Identify which cell holds the provided text, then report its [x, y] central coordinate. 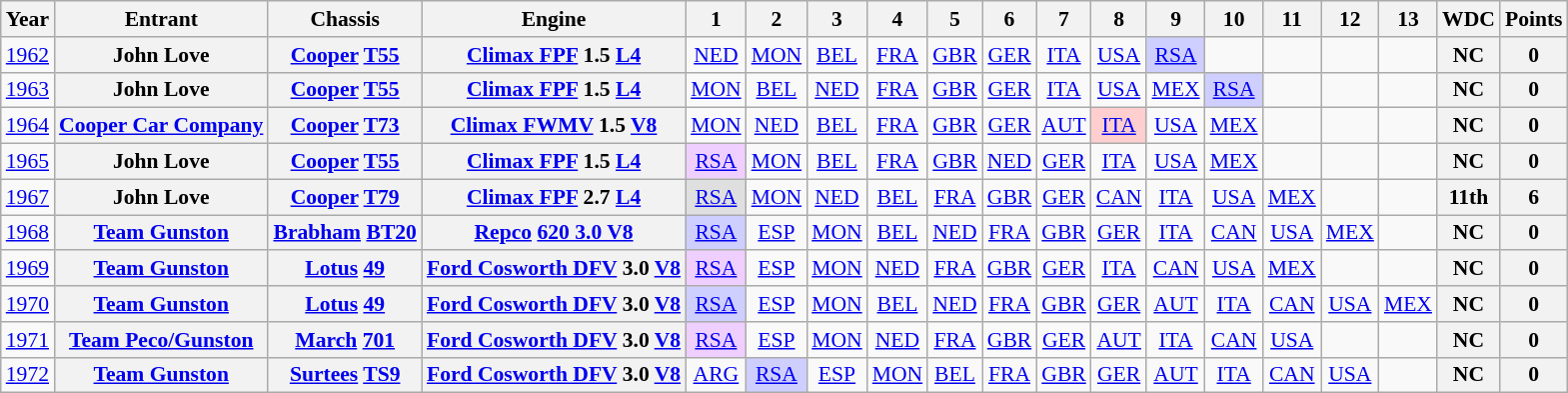
March 701 [344, 340]
1970 [28, 304]
1971 [28, 340]
13 [1408, 19]
10 [1234, 19]
ARG [716, 375]
1964 [28, 126]
1972 [28, 375]
1967 [28, 197]
Cooper T79 [344, 197]
Climax FPF 2.7 L4 [554, 197]
2 [778, 19]
1 [716, 19]
Engine [554, 19]
Team Peco/Gunston [161, 340]
Points [1534, 19]
11 [1292, 19]
5 [955, 19]
Climax FWMV 1.5 V8 [554, 126]
3 [837, 19]
Brabham BT20 [344, 233]
Cooper Car Company [161, 126]
1969 [28, 269]
9 [1175, 19]
11th [1469, 197]
1963 [28, 90]
1968 [28, 233]
Surtees TS9 [344, 375]
Cooper T73 [344, 126]
WDC [1469, 19]
Entrant [161, 19]
1965 [28, 162]
Year [28, 19]
7 [1063, 19]
Repco 620 3.0 V8 [554, 233]
1962 [28, 55]
Chassis [344, 19]
4 [897, 19]
12 [1350, 19]
8 [1119, 19]
